Identify which cell holds the provided text, then report its [X, Y] central coordinate. 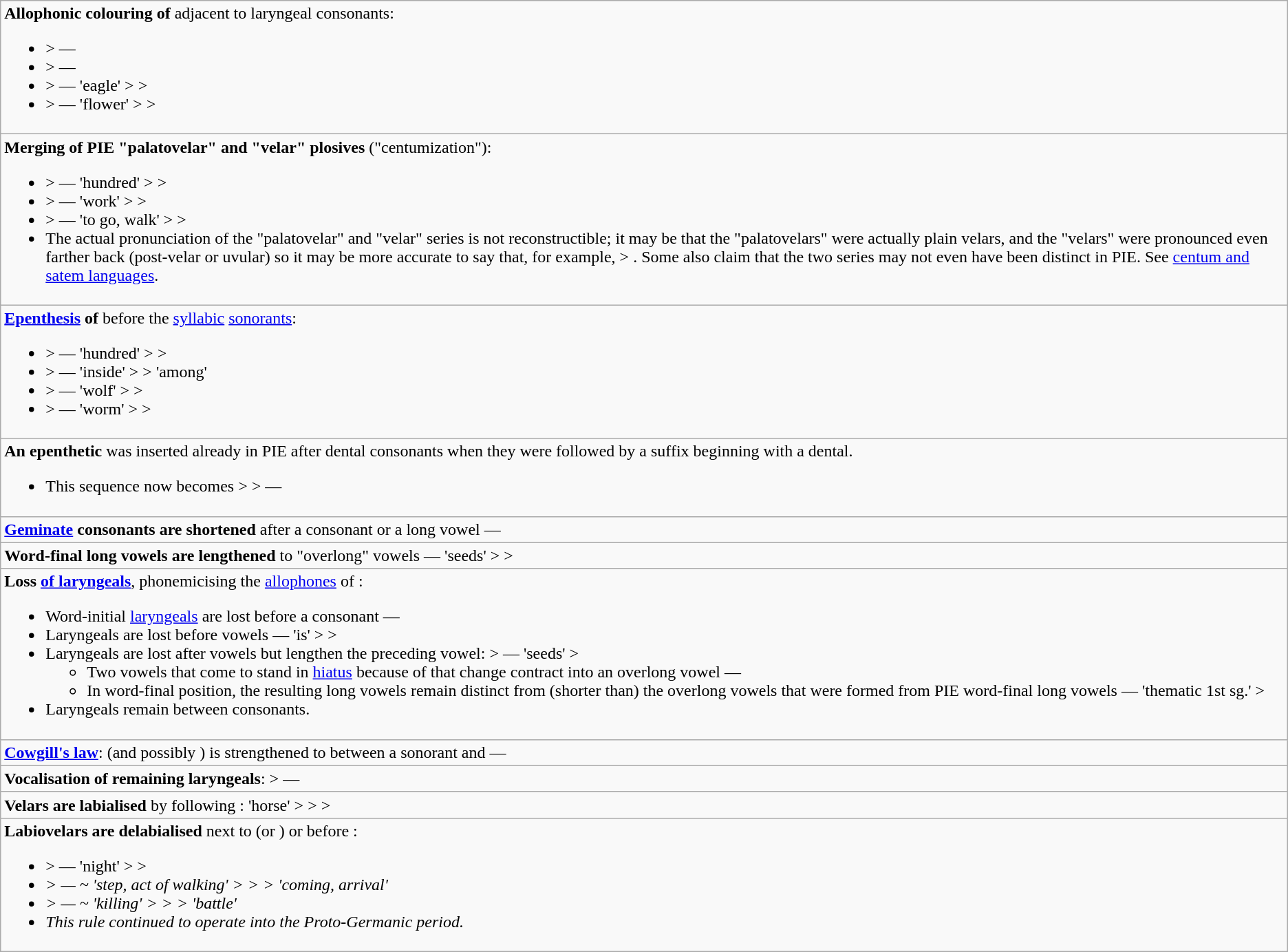
Cowgill's law: (and possibly ) is strengthened to between a sonorant and — [644, 752]
Velars are labialised by following : 'horse' > > > [644, 805]
Vocalisation of remaining laryngeals: > — [644, 779]
Allophonic colouring of adjacent to laryngeal consonants: > — > — > — 'eagle' > > > — 'flower' > > [644, 67]
Word-final long vowels are lengthened to "overlong" vowels — 'seeds' > > [644, 556]
Epenthesis of before the syllabic sonorants: > — 'hundred' > > > — 'inside' > > 'among' > — 'wolf' > > > — 'worm' > > [644, 372]
Geminate consonants are shortened after a consonant or a long vowel — [644, 529]
